Determine the [x, y] coordinate at the center of the cell enclosing the given text.  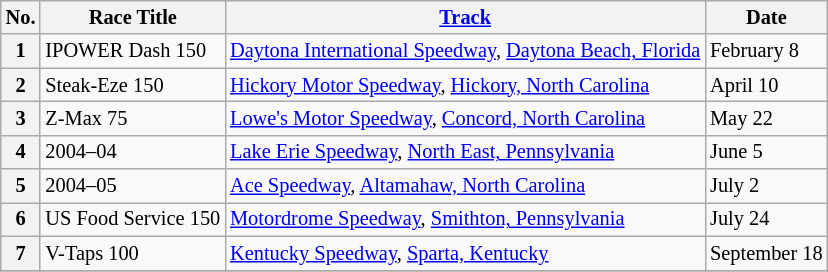
Kentucky Speedway, Sparta, Kentucky [465, 253]
July 24 [766, 219]
Lowe's Motor Speedway, Concord, North Carolina [465, 118]
July 2 [766, 186]
7 [21, 253]
4 [21, 152]
No. [21, 17]
Race Title [132, 17]
April 10 [766, 85]
June 5 [766, 152]
2 [21, 85]
US Food Service 150 [132, 219]
5 [21, 186]
September 18 [766, 253]
Lake Erie Speedway, North East, Pennsylvania [465, 152]
3 [21, 118]
Hickory Motor Speedway, Hickory, North Carolina [465, 85]
Track [465, 17]
Daytona International Speedway, Daytona Beach, Florida [465, 51]
IPOWER Dash 150 [132, 51]
Date [766, 17]
2004–05 [132, 186]
May 22 [766, 118]
1 [21, 51]
Z-Max 75 [132, 118]
Motordrome Speedway, Smithton, Pennsylvania [465, 219]
February 8 [766, 51]
Ace Speedway, Altamahaw, North Carolina [465, 186]
6 [21, 219]
V-Taps 100 [132, 253]
Steak-Eze 150 [132, 85]
2004–04 [132, 152]
